Scan for the cell matching the given text and deliver its [x, y] coordinate at center. 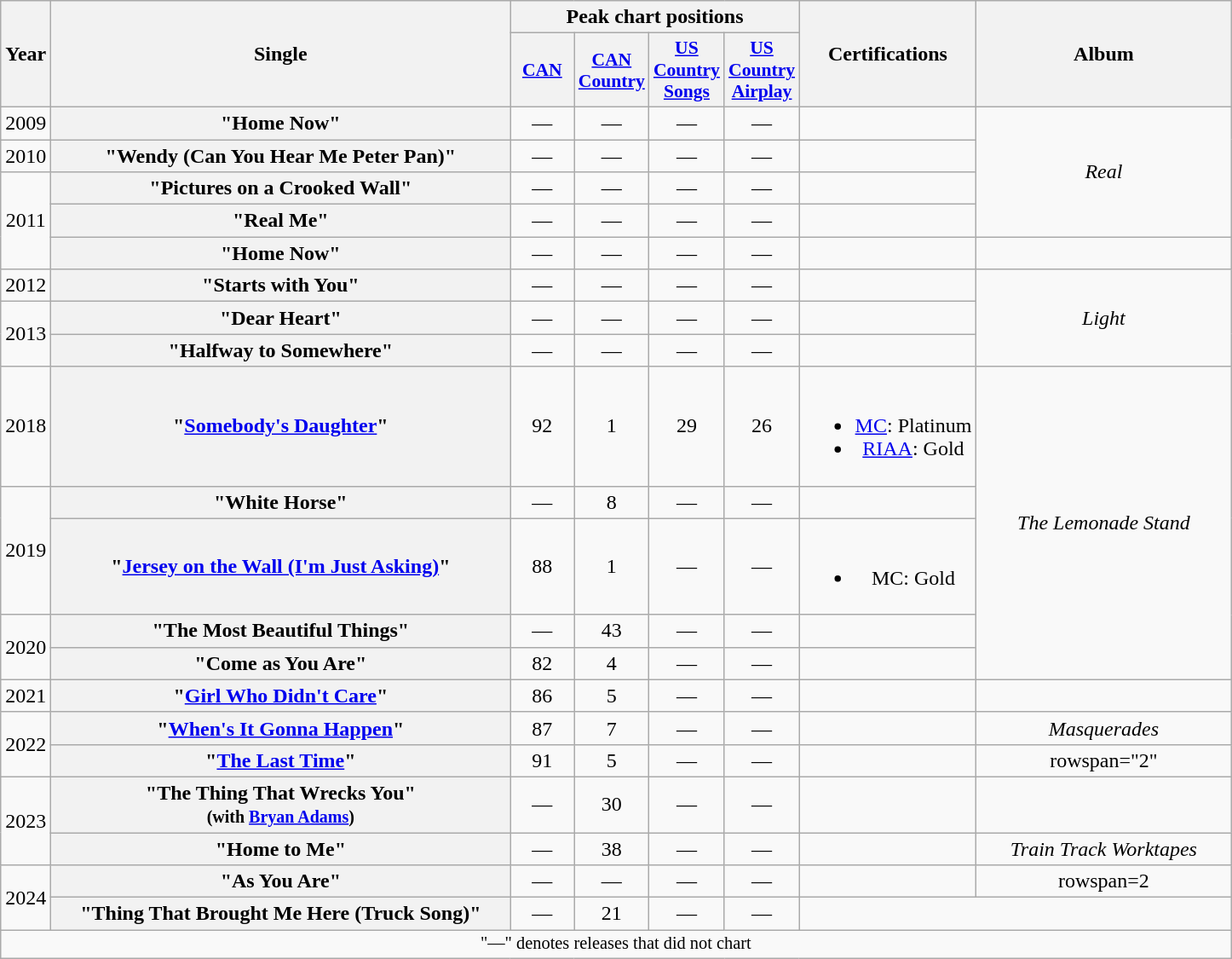
CAN Country [612, 70]
82 [542, 663]
2023 [26, 820]
"The Most Beautiful Things" [281, 631]
"Jersey on the Wall (I'm Just Asking)" [281, 566]
2020 [26, 647]
86 [542, 696]
"The Thing That Wrecks You"(with Bryan Adams) [281, 805]
Album [1104, 55]
2018 [26, 426]
2024 [26, 898]
21 [612, 914]
30 [612, 805]
"Home to Me" [281, 848]
The Lemonade Stand [1104, 523]
rowspan=2 [1104, 881]
26 [762, 426]
USCountrySongs [687, 70]
2009 [26, 123]
2013 [26, 334]
29 [687, 426]
"White Horse" [281, 502]
88 [542, 566]
2010 [26, 156]
Certifications [888, 55]
"—" denotes releases that did not chart [616, 945]
CAN [542, 70]
92 [542, 426]
"Girl Who Didn't Care" [281, 696]
"When's It Gonna Happen" [281, 728]
rowspan="2" [1104, 760]
7 [612, 728]
"The Last Time" [281, 760]
USCountryAirplay [762, 70]
Year [26, 55]
"Starts with You" [281, 286]
38 [612, 848]
91 [542, 760]
43 [612, 631]
4 [612, 663]
Peak chart positions [654, 17]
"Halfway to Somewhere" [281, 350]
Light [1104, 318]
"Real Me" [281, 221]
2019 [26, 551]
"As You Are" [281, 881]
"Thing That Brought Me Here (Truck Song)" [281, 914]
"Come as You Are" [281, 663]
"Pictures on a Crooked Wall" [281, 188]
"Dear Heart" [281, 318]
"Wendy (Can You Hear Me Peter Pan)" [281, 156]
Masquerades [1104, 728]
MC: PlatinumRIAA: Gold [888, 426]
87 [542, 728]
Train Track Worktapes [1104, 848]
Single [281, 55]
2021 [26, 696]
2011 [26, 221]
8 [612, 502]
2012 [26, 286]
"Somebody's Daughter" [281, 426]
2022 [26, 744]
MC: Gold [888, 566]
Real [1104, 171]
